Identify which cell holds the provided text, then report its [x, y] central coordinate. 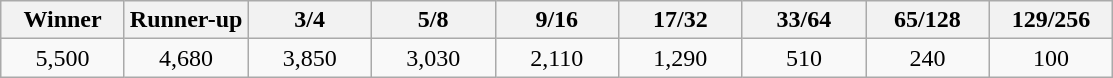
5,500 [63, 58]
100 [1051, 58]
3/4 [310, 20]
5/8 [433, 20]
65/128 [928, 20]
Winner [63, 20]
17/32 [681, 20]
510 [804, 58]
4,680 [186, 58]
3,850 [310, 58]
Runner-up [186, 20]
3,030 [433, 58]
1,290 [681, 58]
33/64 [804, 20]
240 [928, 58]
9/16 [557, 20]
2,110 [557, 58]
129/256 [1051, 20]
